Identify which cell holds the provided text, then report its (x, y) central coordinate. 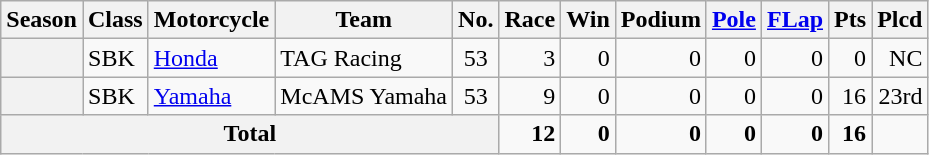
Pts (850, 20)
Race (530, 20)
Total (250, 134)
Win (588, 20)
Class (115, 20)
TAG Racing (364, 58)
Yamaha (212, 96)
23rd (900, 96)
Honda (212, 58)
Plcd (900, 20)
Season (42, 20)
3 (530, 58)
NC (900, 58)
Motorcycle (212, 20)
No. (476, 20)
9 (530, 96)
Pole (734, 20)
Team (364, 20)
12 (530, 134)
Podium (660, 20)
FLap (794, 20)
McAMS Yamaha (364, 96)
